Search for the cell housing the specified text and yield its (x, y) center coordinate. 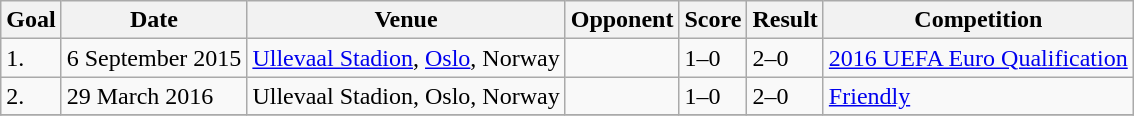
Friendly (978, 96)
6 September 2015 (154, 58)
Opponent (622, 20)
Competition (978, 20)
Venue (406, 20)
Date (154, 20)
2. (31, 96)
Score (713, 20)
Result (785, 20)
1. (31, 58)
2016 UEFA Euro Qualification (978, 58)
Goal (31, 20)
29 March 2016 (154, 96)
